Search for the cell housing the specified text and yield its (X, Y) center coordinate. 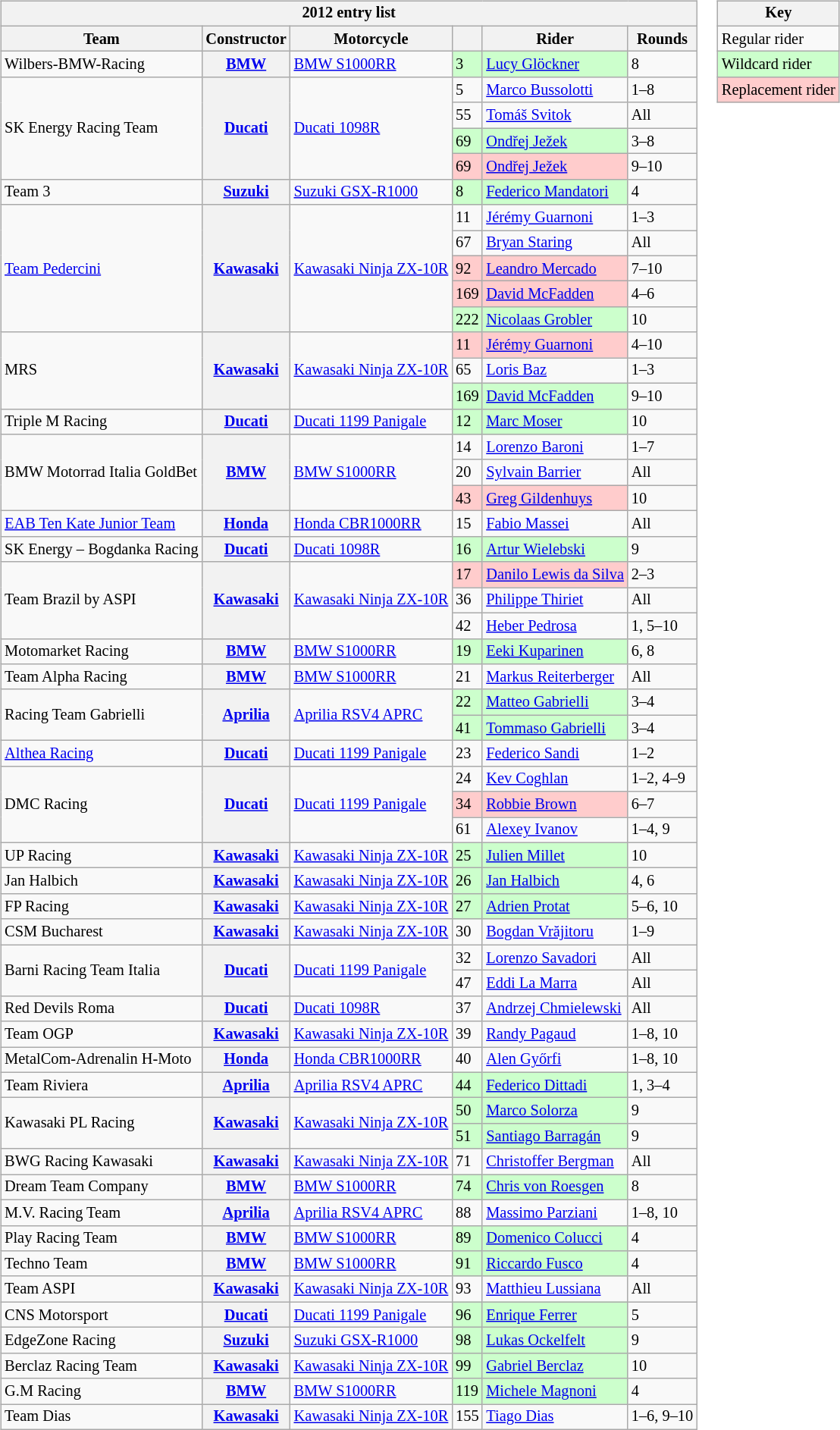
BWG Racing Kawasaki (102, 1162)
47 (467, 983)
Leandro Mercado (555, 268)
MetalCom-Adrenalin H-Moto (102, 1060)
Santiago Barragán (555, 1137)
Tomáš Svitok (555, 115)
96 (467, 1315)
93 (467, 1289)
1–8 (663, 90)
6, 8 (663, 651)
2012 entry list (349, 14)
Gabriel Berclaz (555, 1366)
Team OGP (102, 1034)
Barni Racing Team Italia (102, 971)
Nicolaas Grobler (555, 320)
4–10 (663, 345)
25 (467, 855)
Key (779, 14)
39 (467, 1034)
155 (467, 1417)
Danilo Lewis da Silva (555, 575)
51 (467, 1137)
Lorenzo Baroni (555, 447)
Federico Mandatori (555, 192)
Team 3 (102, 192)
SK Energy Racing Team (102, 129)
1, 3–4 (663, 1085)
5–6, 10 (663, 907)
Chris von Roesgen (555, 1187)
Motomarket Racing (102, 651)
Fabio Massei (555, 524)
24 (467, 779)
Bogdan Vrăjitoru (555, 932)
MRS (102, 370)
19 (467, 651)
27 (467, 907)
26 (467, 881)
Althea Racing (102, 754)
Matteo Gabrielli (555, 702)
41 (467, 728)
Alexey Ivanov (555, 830)
Triple M Racing (102, 422)
40 (467, 1060)
44 (467, 1085)
Replacement rider (779, 90)
21 (467, 677)
Wildcard rider (779, 64)
88 (467, 1212)
92 (467, 268)
Dream Team Company (102, 1187)
4, 6 (663, 881)
34 (467, 804)
1–9 (663, 932)
Bryan Staring (555, 243)
14 (467, 447)
Christoffer Bergman (555, 1162)
Regular rider (779, 39)
FP Racing (102, 907)
Lorenzo Savadori (555, 958)
Team Alpha Racing (102, 677)
Markus Reiterberger (555, 677)
Heber Pedrosa (555, 626)
Kawasaki PL Racing (102, 1124)
50 (467, 1111)
Team Riviera (102, 1085)
Berclaz Racing Team (102, 1366)
42 (467, 626)
Kev Coghlan (555, 779)
Andrzej Chmielewski (555, 1008)
Team (102, 39)
Philippe Thiriet (555, 601)
12 (467, 422)
71 (467, 1162)
1, 5–10 (663, 626)
Marc Moser (555, 422)
4–6 (663, 294)
Tommaso Gabrielli (555, 728)
UP Racing (102, 855)
EdgeZone Racing (102, 1341)
Robbie Brown (555, 804)
Randy Pagaud (555, 1034)
1–7 (663, 447)
36 (467, 601)
Eddi La Marra (555, 983)
SK Energy – Bogdanka Racing (102, 549)
Enrique Ferrer (555, 1315)
98 (467, 1341)
M.V. Racing Team (102, 1212)
Motorcycle (371, 39)
1–4, 9 (663, 830)
22 (467, 702)
Team Pedercini (102, 268)
Michele Magnoni (555, 1391)
7–10 (663, 268)
Loris Baz (555, 371)
Constructor (246, 39)
Adrien Protat (555, 907)
Sylvain Barrier (555, 472)
Rounds (663, 39)
Wilbers-BMW-Racing (102, 64)
17 (467, 575)
1–2, 4–9 (663, 779)
65 (467, 371)
2–3 (663, 575)
Matthieu Lussiana (555, 1289)
3 (467, 64)
Domenico Colucci (555, 1238)
30 (467, 932)
67 (467, 243)
Team Brazil by ASPI (102, 601)
Federico Sandi (555, 754)
37 (467, 1008)
Racing Team Gabrielli (102, 714)
32 (467, 958)
6–7 (663, 804)
20 (467, 472)
Marco Bussolotti (555, 90)
Team Dias (102, 1417)
Federico Dittadi (555, 1085)
G.M Racing (102, 1391)
Artur Wielebski (555, 549)
43 (467, 498)
DMC Racing (102, 804)
BMW Motorrad Italia GoldBet (102, 473)
1–2 (663, 754)
Eeki Kuparinen (555, 651)
Team ASPI (102, 1289)
89 (467, 1238)
91 (467, 1264)
1–6, 9–10 (663, 1417)
15 (467, 524)
EAB Ten Kate Junior Team (102, 524)
Julien Millet (555, 855)
CSM Bucharest (102, 932)
Techno Team (102, 1264)
Riccardo Fusco (555, 1264)
Alen Győrfi (555, 1060)
61 (467, 830)
CNS Motorsport (102, 1315)
119 (467, 1391)
Rider (555, 39)
99 (467, 1366)
Tiago Dias (555, 1417)
3–8 (663, 141)
Marco Solorza (555, 1111)
Red Devils Roma (102, 1008)
Lukas Ockelfelt (555, 1341)
55 (467, 115)
74 (467, 1187)
23 (467, 754)
Play Racing Team (102, 1238)
16 (467, 549)
222 (467, 320)
Lucy Glöckner (555, 64)
Greg Gildenhuys (555, 498)
Massimo Parziani (555, 1212)
